Output the [X, Y] coordinate of the center of the cell containing the given text.  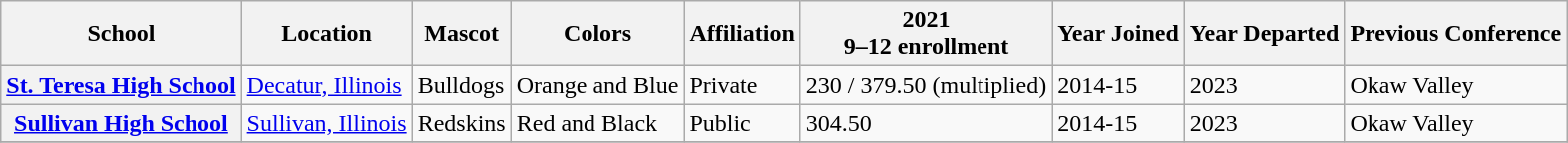
Affiliation [742, 34]
Year Joined [1119, 34]
Colors [597, 34]
Year Departed [1265, 34]
Redskins [461, 123]
Sullivan, Illinois [327, 123]
304.50 [926, 123]
Location [327, 34]
St. Teresa High School [122, 85]
Previous Conference [1456, 34]
Orange and Blue [597, 85]
Public [742, 123]
School [122, 34]
Mascot [461, 34]
20219–12 enrollment [926, 34]
Bulldogs [461, 85]
Sullivan High School [122, 123]
Decatur, Illinois [327, 85]
Private [742, 85]
230 / 379.50 (multiplied) [926, 85]
Red and Black [597, 123]
